Identify which cell holds the provided text, then report its (x, y) central coordinate. 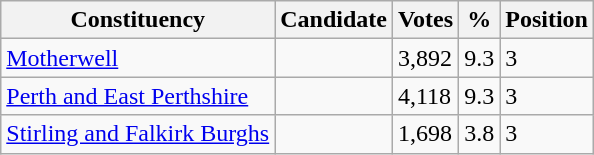
4,118 (425, 96)
3,892 (425, 58)
Constituency (138, 20)
Perth and East Perthshire (138, 96)
Position (547, 20)
3.8 (480, 134)
1,698 (425, 134)
Stirling and Falkirk Burghs (138, 134)
Candidate (334, 20)
Motherwell (138, 58)
Votes (425, 20)
% (480, 20)
